Identify which cell holds the provided text, then report its [x, y] central coordinate. 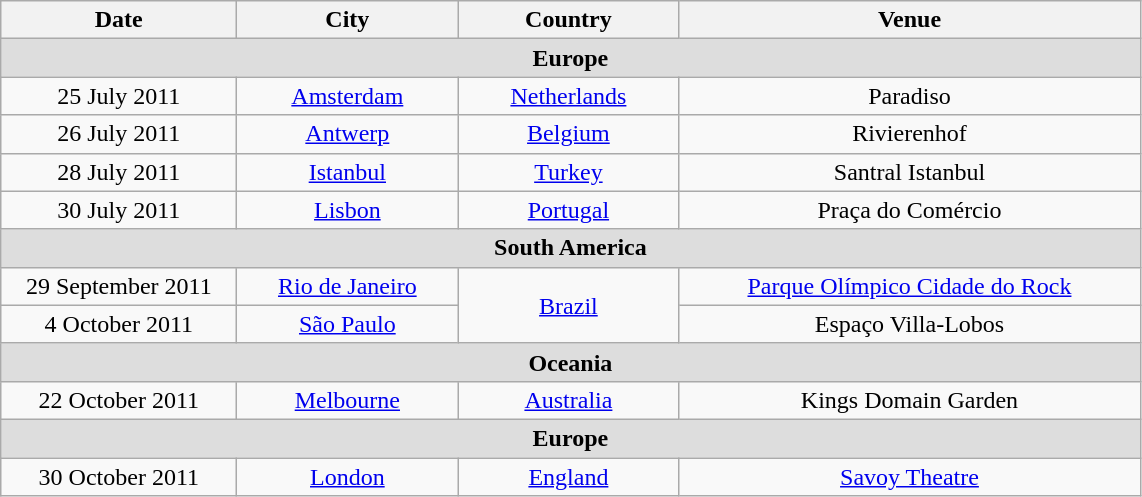
22 October 2011 [119, 400]
Brazil [568, 305]
São Paulo [348, 324]
29 September 2011 [119, 286]
Belgium [568, 134]
Rivierenhof [910, 134]
Antwerp [348, 134]
4 October 2011 [119, 324]
Istanbul [348, 172]
Kings Domain Garden [910, 400]
Date [119, 20]
Paradiso [910, 96]
Savoy Theatre [910, 477]
30 October 2011 [119, 477]
London [348, 477]
25 July 2011 [119, 96]
Turkey [568, 172]
30 July 2011 [119, 210]
Rio de Janeiro [348, 286]
Australia [568, 400]
Oceania [570, 362]
City [348, 20]
Portugal [568, 210]
Praça do Comércio [910, 210]
Netherlands [568, 96]
Santral Istanbul [910, 172]
South America [570, 248]
Venue [910, 20]
Lisbon [348, 210]
England [568, 477]
Amsterdam [348, 96]
28 July 2011 [119, 172]
26 July 2011 [119, 134]
Country [568, 20]
Melbourne [348, 400]
Parque Olímpico Cidade do Rock [910, 286]
Espaço Villa-Lobos [910, 324]
